Detect which cell encompasses the target text, then output its [X, Y] center coordinate. 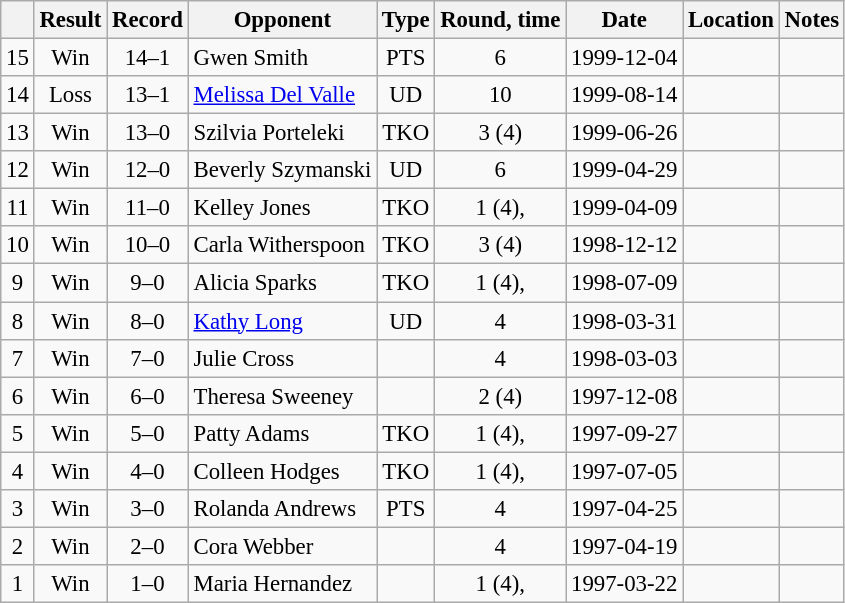
Opponent [282, 20]
1997-12-08 [624, 396]
14–1 [148, 58]
Loss [70, 95]
1998-03-03 [624, 358]
1997-07-05 [624, 471]
Kelley Jones [282, 208]
1999-08-14 [624, 95]
2 [18, 546]
10–0 [148, 245]
Theresa Sweeney [282, 396]
Kathy Long [282, 321]
Gwen Smith [282, 58]
8–0 [148, 321]
Maria Hernandez [282, 584]
4–0 [148, 471]
Szilvia Porteleki [282, 133]
Beverly Szymanski [282, 170]
1998-03-31 [624, 321]
1–0 [148, 584]
15 [18, 58]
2–0 [148, 546]
2 (4) [500, 396]
Julie Cross [282, 358]
1 [18, 584]
6–0 [148, 396]
13 [18, 133]
Round, time [500, 20]
11 [18, 208]
11–0 [148, 208]
13–1 [148, 95]
Record [148, 20]
1999-04-29 [624, 170]
1997-03-22 [624, 584]
14 [18, 95]
7–0 [148, 358]
Date [624, 20]
Alicia Sparks [282, 283]
Colleen Hodges [282, 471]
5 [18, 433]
Type [406, 20]
7 [18, 358]
9 [18, 283]
13–0 [148, 133]
1999-04-09 [624, 208]
Location [732, 20]
1998-12-12 [624, 245]
5–0 [148, 433]
1997-04-19 [624, 546]
1997-04-25 [624, 509]
9–0 [148, 283]
3–0 [148, 509]
1997-09-27 [624, 433]
Melissa Del Valle [282, 95]
Notes [812, 20]
12 [18, 170]
Result [70, 20]
8 [18, 321]
Rolanda Andrews [282, 509]
3 [18, 509]
1999-06-26 [624, 133]
Carla Witherspoon [282, 245]
1998-07-09 [624, 283]
Patty Adams [282, 433]
1999-12-04 [624, 58]
12–0 [148, 170]
Cora Webber [282, 546]
